Find where the given text appears and provide that cell's center as (X, Y) coordinate. 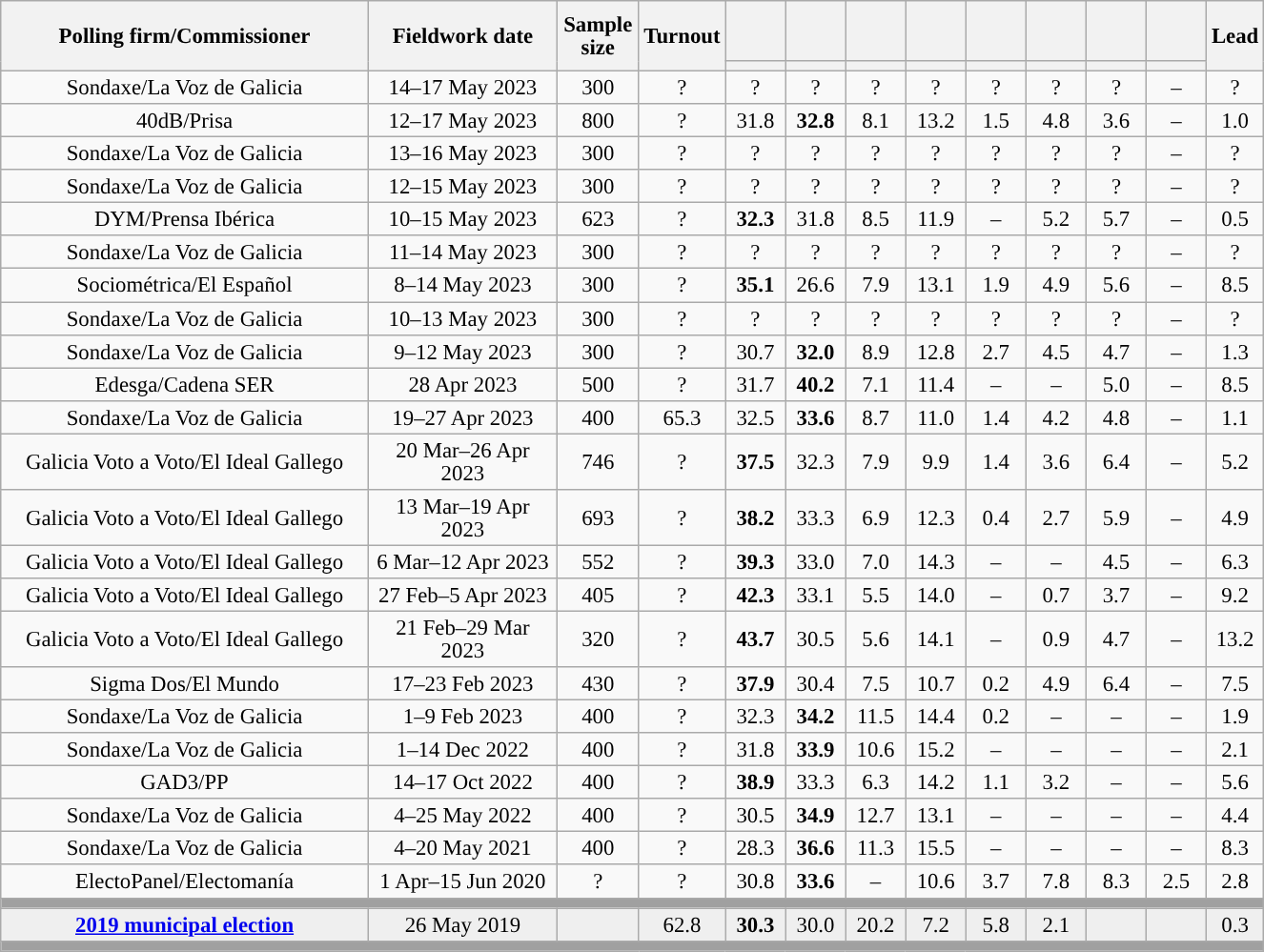
26.6 (816, 286)
4–20 May 2021 (462, 848)
7.2 (936, 924)
4–25 May 2022 (462, 816)
65.3 (683, 417)
2.8 (1235, 882)
36.6 (816, 848)
34.2 (816, 717)
0.9 (1056, 638)
693 (598, 518)
39.3 (755, 562)
8–14 May 2023 (462, 286)
40dB/Prisa (185, 120)
320 (598, 638)
6 Mar–12 Apr 2023 (462, 562)
11.9 (936, 219)
1 Apr–15 Jun 2020 (462, 882)
4.4 (1235, 816)
11–14 May 2023 (462, 253)
33.1 (816, 595)
26 May 2019 (462, 924)
37.5 (755, 461)
Sample size (598, 36)
405 (598, 595)
1–14 Dec 2022 (462, 749)
Polling firm/Commissioner (185, 36)
0.3 (1235, 924)
5.7 (1115, 219)
1.0 (1235, 120)
623 (598, 219)
Sigma Dos/El Mundo (185, 684)
10–13 May 2023 (462, 318)
8.7 (875, 417)
20 Mar–26 Apr 2023 (462, 461)
30.3 (755, 924)
14–17 May 2023 (462, 88)
32.8 (816, 120)
31.7 (755, 385)
30.4 (816, 684)
9.9 (936, 461)
1–9 Feb 2023 (462, 717)
7.8 (1056, 882)
500 (598, 385)
Edesga/Cadena SER (185, 385)
9.2 (1235, 595)
30.7 (755, 351)
DYM/Prensa Ibérica (185, 219)
42.3 (755, 595)
5.5 (875, 595)
30.8 (755, 882)
20.2 (875, 924)
12–15 May 2023 (462, 187)
38.2 (755, 518)
9–12 May 2023 (462, 351)
6.9 (875, 518)
800 (598, 120)
Sociométrica/El Español (185, 286)
GAD3/PP (185, 783)
13–16 May 2023 (462, 154)
14–17 Oct 2022 (462, 783)
5.9 (1115, 518)
28.3 (755, 848)
Turnout (683, 36)
14.4 (936, 717)
8.1 (875, 120)
32.0 (816, 351)
7.1 (875, 385)
Lead (1235, 36)
3.2 (1056, 783)
7.0 (875, 562)
35.1 (755, 286)
12.7 (875, 816)
14.2 (936, 783)
746 (598, 461)
4.2 (1056, 417)
43.7 (755, 638)
14.3 (936, 562)
ElectoPanel/Electomanía (185, 882)
1.5 (995, 120)
37.9 (755, 684)
17–23 Feb 2023 (462, 684)
11.0 (936, 417)
11.4 (936, 385)
1.3 (1235, 351)
2.5 (1176, 882)
2019 municipal election (185, 924)
19–27 Apr 2023 (462, 417)
12.8 (936, 351)
0.4 (995, 518)
Fieldwork date (462, 36)
14.1 (936, 638)
27 Feb–5 Apr 2023 (462, 595)
11.3 (875, 848)
14.0 (936, 595)
30.0 (816, 924)
38.9 (755, 783)
28 Apr 2023 (462, 385)
15.2 (936, 749)
33.9 (816, 749)
21 Feb–29 Mar 2023 (462, 638)
5.0 (1115, 385)
12–17 May 2023 (462, 120)
15.5 (936, 848)
34.9 (816, 816)
5.8 (995, 924)
13 Mar–19 Apr 2023 (462, 518)
0.5 (1235, 219)
430 (598, 684)
8.9 (875, 351)
0.7 (1056, 595)
12.3 (936, 518)
40.2 (816, 385)
33.0 (816, 562)
32.5 (755, 417)
10.7 (936, 684)
62.8 (683, 924)
11.5 (875, 717)
10–15 May 2023 (462, 219)
552 (598, 562)
